Capture the cell that displays the provided text and extract its (x, y) central coordinate. 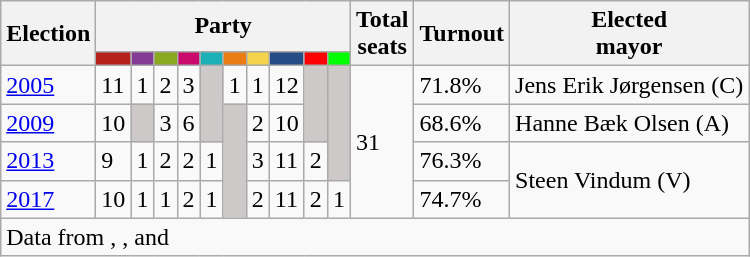
6 (188, 123)
Party (224, 26)
71.8% (462, 85)
2017 (48, 199)
Electedmayor (630, 34)
2013 (48, 161)
74.7% (462, 199)
Jens Erik Jørgensen (C) (630, 85)
Data from , , and (375, 237)
Totalseats (382, 34)
Election (48, 34)
2005 (48, 85)
76.3% (462, 161)
Turnout (462, 34)
12 (286, 85)
Steen Vindum (V) (630, 180)
2009 (48, 123)
31 (382, 142)
68.6% (462, 123)
Hanne Bæk Olsen (A) (630, 123)
9 (114, 161)
